Scan for the cell matching the given text and deliver its (x, y) coordinate at center. 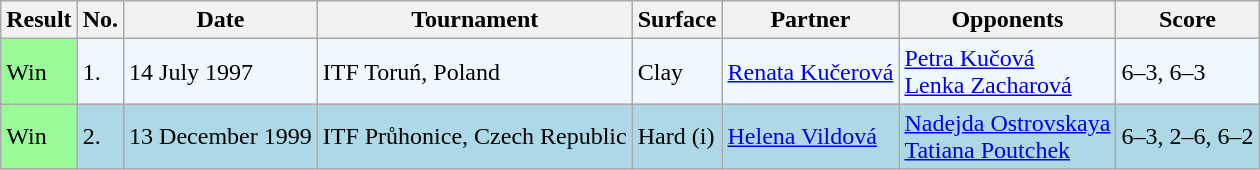
ITF Průhonice, Czech Republic (474, 136)
Helena Vildová (810, 136)
Renata Kučerová (810, 72)
6–3, 6–3 (1188, 72)
ITF Toruń, Poland (474, 72)
13 December 1999 (221, 136)
Score (1188, 20)
6–3, 2–6, 6–2 (1188, 136)
14 July 1997 (221, 72)
Surface (677, 20)
Petra Kučová Lenka Zacharová (1008, 72)
Tournament (474, 20)
2. (100, 136)
Hard (i) (677, 136)
Result (39, 20)
Date (221, 20)
No. (100, 20)
Nadejda Ostrovskaya Tatiana Poutchek (1008, 136)
1. (100, 72)
Partner (810, 20)
Opponents (1008, 20)
Clay (677, 72)
